From the cell containing the given text, extract its center point as [X, Y] coordinate. 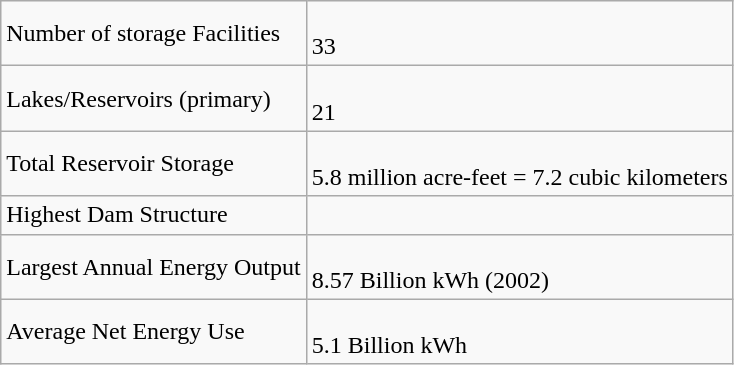
Number of storage Facilities [154, 34]
Largest Annual Energy Output [154, 266]
33 [520, 34]
21 [520, 98]
Total Reservoir Storage [154, 164]
5.8 million acre-feet = 7.2 cubic kilometers [520, 164]
Lakes/Reservoirs (primary) [154, 98]
5.1 Billion kWh [520, 332]
Highest Dam Structure [154, 215]
8.57 Billion kWh (2002) [520, 266]
Average Net Energy Use [154, 332]
